Return [x, y] of the center of cell containing provided text 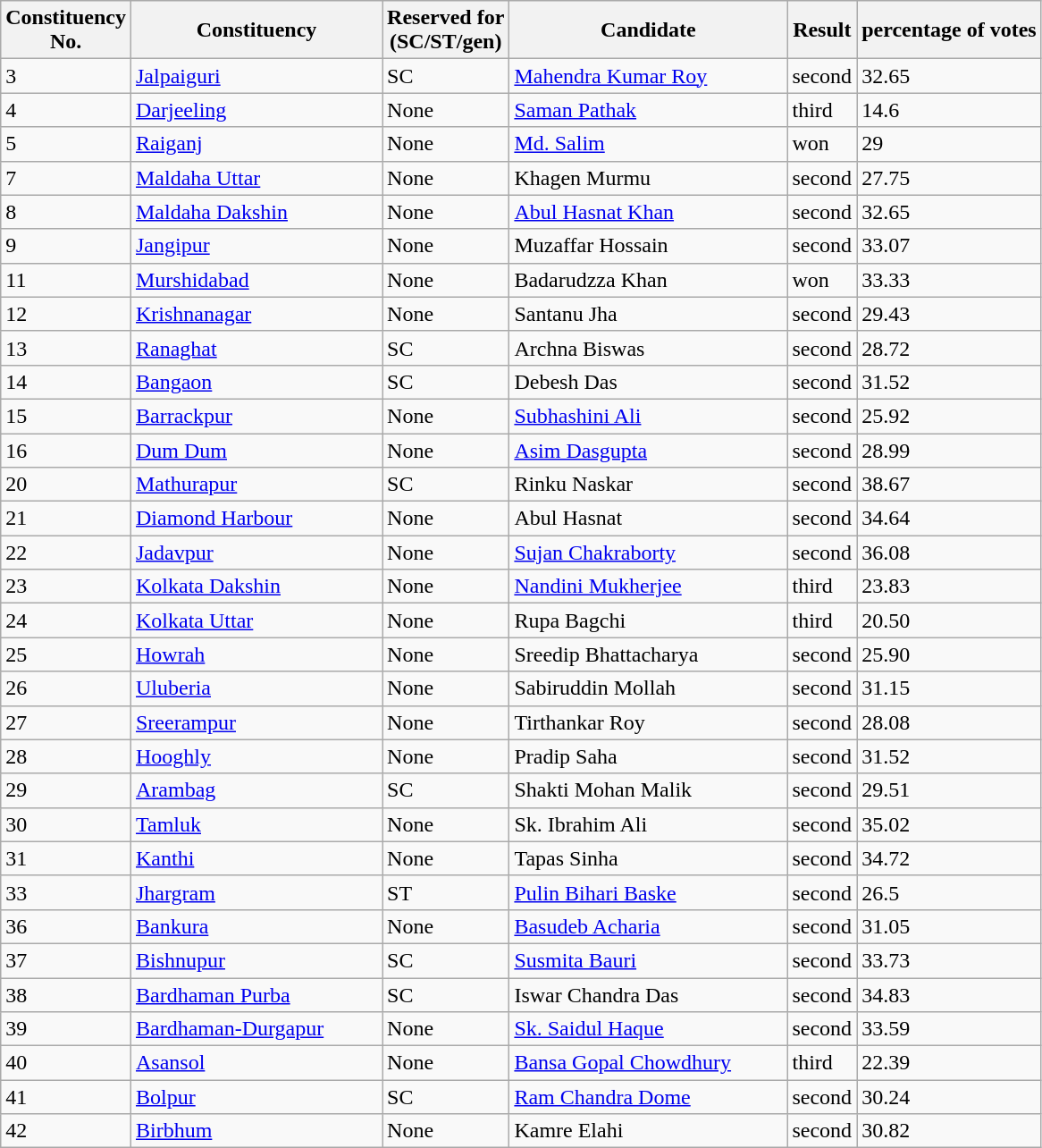
Sreedip Bhattacharya [649, 654]
Rinku Naskar [649, 485]
Badarudzza Khan [649, 280]
29.43 [949, 314]
40 [66, 1063]
Mahendra Kumar Roy [649, 76]
13 [66, 348]
Bardhaman Purba [256, 995]
Tamluk [256, 824]
Darjeeling [256, 110]
Abul Hasnat Khan [649, 212]
Jhargram [256, 892]
7 [66, 178]
Bansa Gopal Chowdhury [649, 1063]
24 [66, 620]
Jadavpur [256, 553]
Nandini Mukherjee [649, 587]
36.08 [949, 553]
27 [66, 722]
20 [66, 485]
Sk. Ibrahim Ali [649, 824]
Bangaon [256, 382]
Arambag [256, 790]
Sujan Chakraborty [649, 553]
Reserved for (SC/ST/gen) [446, 30]
Diamond Harbour [256, 519]
Result [822, 30]
5 [66, 144]
15 [66, 416]
Maldaha Uttar [256, 178]
Howrah [256, 654]
12 [66, 314]
31.15 [949, 688]
Raiganj [256, 144]
30 [66, 824]
31.05 [949, 926]
22 [66, 553]
27.75 [949, 178]
Constituency [256, 30]
Kolkata Uttar [256, 620]
38 [66, 995]
28.72 [949, 348]
28 [66, 756]
Pradip Saha [649, 756]
36 [66, 926]
Birbhum [256, 1131]
Asim Dasgupta [649, 450]
26 [66, 688]
Iswar Chandra Das [649, 995]
30.24 [949, 1097]
30.82 [949, 1131]
Tapas Sinha [649, 858]
16 [66, 450]
Mathurapur [256, 485]
Bolpur [256, 1097]
Krishnanagar [256, 314]
Sabiruddin Mollah [649, 688]
Maldaha Dakshin [256, 212]
Dum Dum [256, 450]
Santanu Jha [649, 314]
Bishnupur [256, 960]
Sreerampur [256, 722]
33.73 [949, 960]
Khagen Murmu [649, 178]
Md. Salim [649, 144]
Candidate [649, 30]
Pulin Bihari Baske [649, 892]
Ranaghat [256, 348]
26.5 [949, 892]
Tirthankar Roy [649, 722]
Rupa Bagchi [649, 620]
33.33 [949, 280]
23.83 [949, 587]
38.67 [949, 485]
Uluberia [256, 688]
Kamre Elahi [649, 1131]
33 [66, 892]
34.83 [949, 995]
Kolkata Dakshin [256, 587]
Abul Hasnat [649, 519]
Debesh Das [649, 382]
3 [66, 76]
37 [66, 960]
4 [66, 110]
28.08 [949, 722]
percentage of votes [949, 30]
Hooghly [256, 756]
Kanthi [256, 858]
Susmita Bauri [649, 960]
33.07 [949, 246]
34.64 [949, 519]
42 [66, 1131]
31 [66, 858]
25 [66, 654]
Murshidabad [256, 280]
Asansol [256, 1063]
23 [66, 587]
Shakti Mohan Malik [649, 790]
Constituency No. [66, 30]
28.99 [949, 450]
9 [66, 246]
Sk. Saidul Haque [649, 1029]
11 [66, 280]
25.90 [949, 654]
25.92 [949, 416]
Jalpaiguri [256, 76]
8 [66, 212]
Jangipur [256, 246]
21 [66, 519]
14 [66, 382]
Basudeb Acharia [649, 926]
Bardhaman-Durgapur [256, 1029]
Barrackpur [256, 416]
39 [66, 1029]
29.51 [949, 790]
33.59 [949, 1029]
Ram Chandra Dome [649, 1097]
Subhashini Ali [649, 416]
Archna Biswas [649, 348]
14.6 [949, 110]
41 [66, 1097]
20.50 [949, 620]
Saman Pathak [649, 110]
22.39 [949, 1063]
Bankura [256, 926]
Muzaffar Hossain [649, 246]
34.72 [949, 858]
35.02 [949, 824]
ST [446, 892]
